Pinpoint the cell where the given text exists, returning its [x, y] midpoint coordinate. 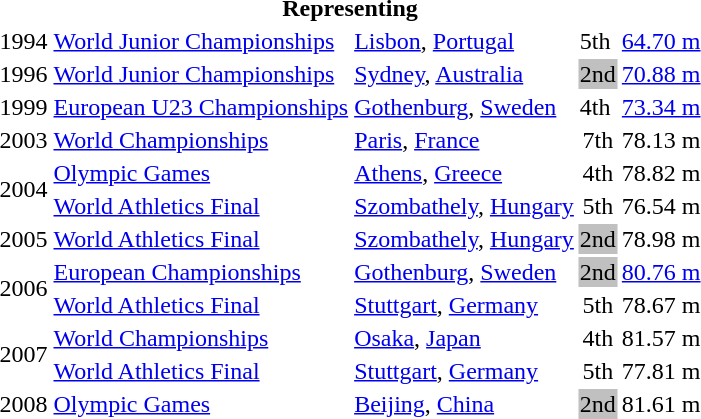
Sydney, Australia [464, 74]
European U23 Championships [201, 107]
European Championships [201, 272]
Lisbon, Portugal [464, 41]
Beijing, China [464, 404]
Athens, Greece [464, 173]
Paris, France [464, 140]
7th [598, 140]
Osaka, Japan [464, 338]
